Return the (x, y) coordinate for the center point of the cell that contains the specified text.  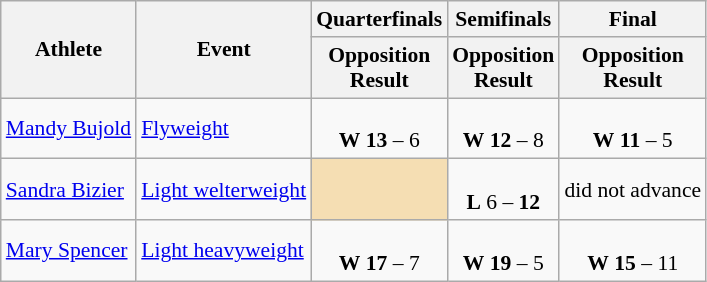
W 15 – 11 (632, 250)
Quarterfinals (379, 19)
Light heavyweight (224, 250)
Mandy Bujold (68, 128)
Final (632, 19)
W 11 – 5 (632, 128)
Semifinals (503, 19)
did not advance (632, 190)
W 17 – 7 (379, 250)
Sandra Bizier (68, 190)
Light welterweight (224, 190)
Mary Spencer (68, 250)
L 6 – 12 (503, 190)
Event (224, 50)
W 13 – 6 (379, 128)
W 19 – 5 (503, 250)
W 12 – 8 (503, 128)
Flyweight (224, 128)
Athlete (68, 50)
